Find where the given text appears and provide that cell's center as (x, y) coordinate. 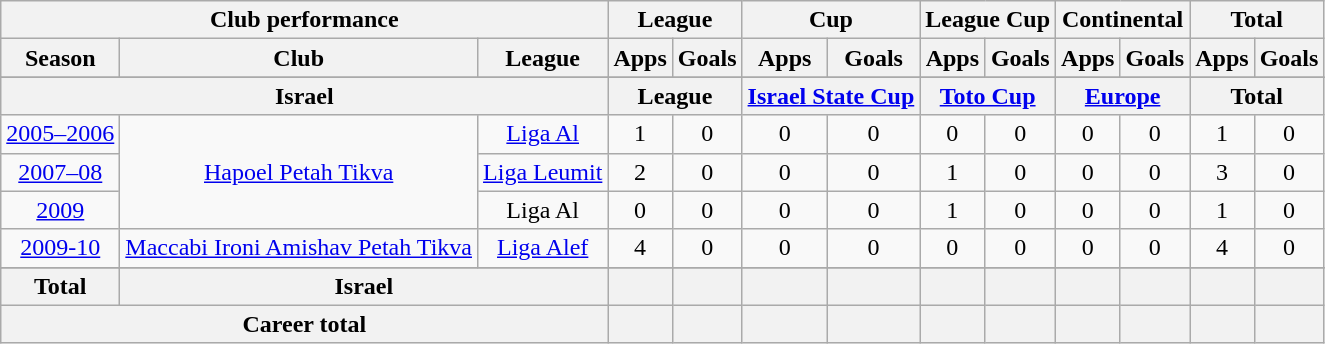
Cup (831, 20)
Continental (1123, 20)
2005–2006 (60, 134)
2 (640, 172)
Hapoel Petah Tikva (299, 172)
Season (60, 58)
Toto Cup (988, 96)
Liga Alef (543, 248)
Israel State Cup (831, 96)
Career total (304, 324)
3 (1222, 172)
Liga Leumit (543, 172)
Europe (1123, 96)
Maccabi Ironi Amishav Petah Tikva (299, 248)
Club (299, 58)
League Cup (988, 20)
2009-10 (60, 248)
2007–08 (60, 172)
2009 (60, 210)
Club performance (304, 20)
